Determine the [X, Y] coordinate at the center of the cell enclosing the given text.  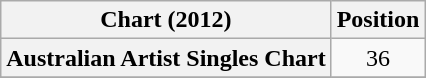
36 [378, 58]
Chart (2012) [166, 20]
Australian Artist Singles Chart [166, 58]
Position [378, 20]
